Extract the [X, Y] coordinate from the center of the cell holding the provided text.  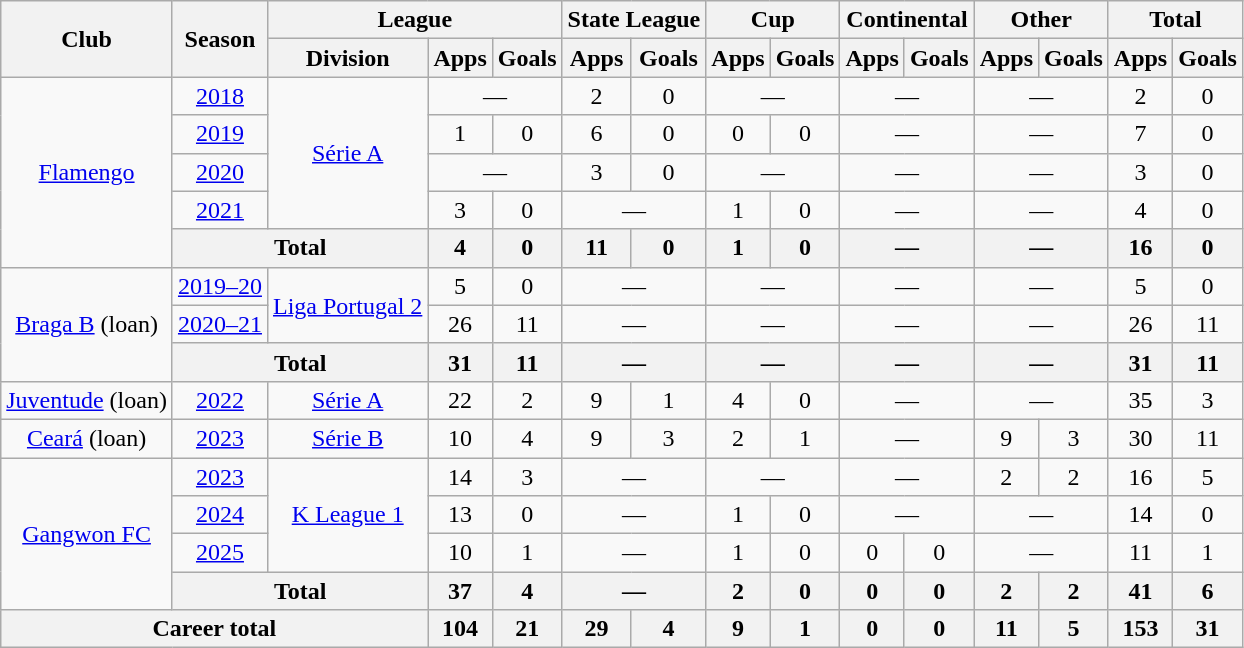
Season [220, 39]
29 [596, 629]
2024 [220, 515]
41 [1140, 591]
Cup [773, 20]
37 [460, 591]
Liga Portugal 2 [347, 305]
Série B [347, 438]
Braga B (loan) [87, 324]
Club [87, 39]
2020–21 [220, 324]
2018 [220, 96]
2020 [220, 172]
K League 1 [347, 515]
2021 [220, 210]
League [414, 20]
Other [1041, 20]
Juventude (loan) [87, 400]
7 [1140, 134]
21 [527, 629]
Gangwon FC [87, 534]
State League [634, 20]
Continental [907, 20]
Division [347, 58]
Ceará (loan) [87, 438]
104 [460, 629]
13 [460, 515]
22 [460, 400]
2019–20 [220, 286]
Career total [214, 629]
153 [1140, 629]
35 [1140, 400]
Flamengo [87, 172]
2025 [220, 553]
30 [1140, 438]
2019 [220, 134]
2022 [220, 400]
